Output the (X, Y) coordinate of the center of the cell containing the given text.  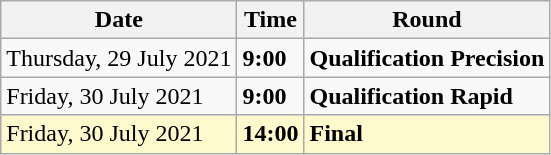
14:00 (270, 134)
Qualification Precision (427, 58)
Thursday, 29 July 2021 (119, 58)
Qualification Rapid (427, 96)
Round (427, 20)
Date (119, 20)
Final (427, 134)
Time (270, 20)
